From the cell containing the given text, extract its center point as [x, y] coordinate. 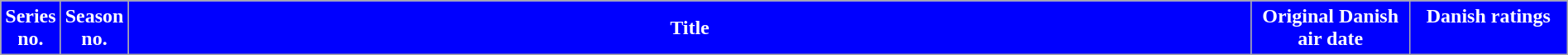
Season no. [94, 28]
Series no. [31, 28]
Original Danishair date [1330, 28]
Danish ratings [1489, 28]
Title [690, 28]
